Return the (X, Y) coordinate for the center point of the cell that contains the specified text.  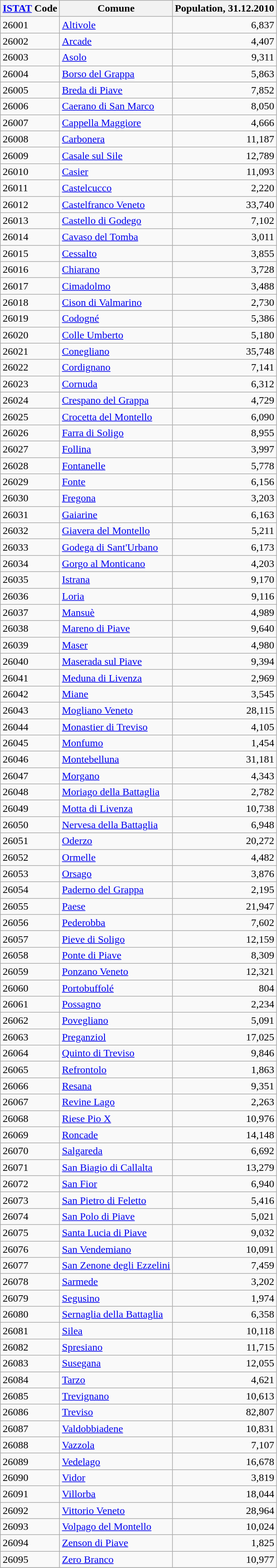
Mogliano Veneto (116, 710)
26022 (30, 368)
26018 (30, 302)
Vazzola (116, 1445)
Trevignano (116, 1396)
Casier (116, 172)
26078 (30, 1282)
5,386 (224, 319)
San Vendemiano (116, 1249)
Ormelle (116, 857)
26031 (30, 515)
26050 (30, 825)
4,980 (224, 645)
20,272 (224, 841)
26079 (30, 1298)
26028 (30, 465)
26049 (30, 808)
21,947 (224, 906)
26025 (30, 416)
12,055 (224, 1363)
26029 (30, 482)
Zero Branco (116, 1559)
Pederobba (116, 923)
26058 (30, 955)
26035 (30, 580)
Riese Pio X (116, 1119)
Segusino (116, 1298)
Treviso (116, 1412)
Moriago della Battaglia (116, 792)
2,263 (224, 1102)
Fregona (116, 498)
Cessalto (116, 253)
Preganziol (116, 1037)
Godega di Sant'Urbano (116, 547)
Cimadolmo (116, 286)
26095 (30, 1559)
26087 (30, 1429)
6,156 (224, 482)
2,195 (224, 890)
Spresiano (116, 1347)
Casale sul Sile (116, 155)
26039 (30, 645)
Ponzano Veneto (116, 971)
26036 (30, 596)
26033 (30, 547)
Cappella Maggiore (116, 123)
14,148 (224, 1135)
5,091 (224, 1021)
Crocetta del Montello (116, 416)
26077 (30, 1266)
31,181 (224, 760)
26066 (30, 1086)
26076 (30, 1249)
26068 (30, 1119)
26030 (30, 498)
26056 (30, 923)
Follina (116, 449)
26092 (30, 1510)
Breda di Piave (116, 90)
Caerano di San Marco (116, 106)
Chiarano (116, 270)
28,964 (224, 1510)
1,974 (224, 1298)
5,863 (224, 74)
9,846 (224, 1053)
26017 (30, 286)
Orsago (116, 874)
1,863 (224, 1070)
26059 (30, 971)
Vedelago (116, 1461)
26012 (30, 205)
Santa Lucia di Piave (116, 1233)
26045 (30, 743)
9,640 (224, 629)
26090 (30, 1478)
9,311 (224, 57)
Conegliano (116, 351)
3,997 (224, 449)
Silea (116, 1331)
5,778 (224, 465)
12,789 (224, 155)
7,141 (224, 368)
26013 (30, 221)
Villorba (116, 1494)
4,407 (224, 41)
10,738 (224, 808)
26007 (30, 123)
San Fior (116, 1184)
6,358 (224, 1315)
Povegliano (116, 1021)
3,203 (224, 498)
4,482 (224, 857)
26037 (30, 612)
6,090 (224, 416)
San Pietro di Feletto (116, 1200)
26026 (30, 433)
Population, 31.12.2010 (224, 9)
Arcade (116, 41)
26085 (30, 1396)
2,234 (224, 1004)
Loria (116, 596)
10,024 (224, 1527)
Revine Lago (116, 1102)
13,279 (224, 1167)
26005 (30, 90)
Zenson di Piave (116, 1543)
Pieve di Soligo (116, 939)
10,613 (224, 1396)
San Polo di Piave (116, 1216)
Portobuffolé (116, 988)
26071 (30, 1167)
Comune (116, 9)
26065 (30, 1070)
Montebelluna (116, 760)
6,173 (224, 547)
26091 (30, 1494)
26094 (30, 1543)
8,309 (224, 955)
5,211 (224, 531)
4,989 (224, 612)
Castelfranco Veneto (116, 205)
26009 (30, 155)
Asolo (116, 57)
2,220 (224, 188)
10,091 (224, 1249)
8,955 (224, 433)
3,202 (224, 1282)
26042 (30, 694)
Paderno del Grappa (116, 890)
33,740 (224, 205)
Susegana (116, 1363)
Monastier di Treviso (116, 727)
26083 (30, 1363)
16,678 (224, 1461)
4,621 (224, 1380)
Ponte di Piave (116, 955)
Vittorio Veneto (116, 1510)
26027 (30, 449)
8,050 (224, 106)
11,093 (224, 172)
26041 (30, 678)
26052 (30, 857)
26075 (30, 1233)
Colle Umberto (116, 335)
5,021 (224, 1216)
Salgareda (116, 1151)
26044 (30, 727)
Maserada sul Piave (116, 661)
Altivole (116, 25)
26063 (30, 1037)
26073 (30, 1200)
2,969 (224, 678)
11,187 (224, 139)
35,748 (224, 351)
26010 (30, 172)
Paese (116, 906)
Morgano (116, 776)
3,488 (224, 286)
Refrontolo (116, 1070)
26011 (30, 188)
26081 (30, 1331)
Roncade (116, 1135)
7,602 (224, 923)
Nervesa della Battaglia (116, 825)
Valdobbiadene (116, 1429)
26053 (30, 874)
26061 (30, 1004)
26014 (30, 237)
26082 (30, 1347)
26043 (30, 710)
12,159 (224, 939)
17,025 (224, 1037)
3,819 (224, 1478)
10,831 (224, 1429)
Possagno (116, 1004)
26054 (30, 890)
26074 (30, 1216)
26089 (30, 1461)
1,454 (224, 743)
Sarmede (116, 1282)
Cordignano (116, 368)
San Biagio di Callalta (116, 1167)
26021 (30, 351)
26086 (30, 1412)
9,394 (224, 661)
2,782 (224, 792)
ISTAT Code (30, 9)
Mareno di Piave (116, 629)
26004 (30, 74)
26040 (30, 661)
Codogné (116, 319)
26048 (30, 792)
26024 (30, 400)
5,416 (224, 1200)
Cavaso del Tomba (116, 237)
26020 (30, 335)
10,976 (224, 1119)
Sernaglia della Battaglia (116, 1315)
Maser (116, 645)
26003 (30, 57)
Oderzo (116, 841)
7,459 (224, 1266)
6,837 (224, 25)
9,116 (224, 596)
26067 (30, 1102)
26047 (30, 776)
Castelcucco (116, 188)
26064 (30, 1053)
4,729 (224, 400)
3,728 (224, 270)
26062 (30, 1021)
3,545 (224, 694)
Giavera del Montello (116, 531)
26055 (30, 906)
4,105 (224, 727)
6,692 (224, 1151)
Carbonera (116, 139)
26016 (30, 270)
804 (224, 988)
26072 (30, 1184)
San Zenone degli Ezzelini (116, 1266)
26034 (30, 564)
Vidor (116, 1478)
Resana (116, 1086)
26015 (30, 253)
Fontanelle (116, 465)
9,170 (224, 580)
12,321 (224, 971)
26057 (30, 939)
Monfumo (116, 743)
26019 (30, 319)
Gaiarine (116, 515)
26001 (30, 25)
26023 (30, 384)
Castello di Godego (116, 221)
18,044 (224, 1494)
Cison di Valmarino (116, 302)
4,343 (224, 776)
26006 (30, 106)
9,351 (224, 1086)
1,825 (224, 1543)
26070 (30, 1151)
82,807 (224, 1412)
2,730 (224, 302)
28,115 (224, 710)
11,715 (224, 1347)
7,852 (224, 90)
26046 (30, 760)
26084 (30, 1380)
10,118 (224, 1331)
Fonte (116, 482)
Tarzo (116, 1380)
7,107 (224, 1445)
26093 (30, 1527)
6,312 (224, 384)
9,032 (224, 1233)
26080 (30, 1315)
Gorgo al Monticano (116, 564)
6,163 (224, 515)
26002 (30, 41)
Meduna di Livenza (116, 678)
Volpago del Montello (116, 1527)
26032 (30, 531)
Quinto di Treviso (116, 1053)
Crespano del Grappa (116, 400)
4,666 (224, 123)
Istrana (116, 580)
5,180 (224, 335)
Mansuè (116, 612)
10,977 (224, 1559)
Cornuda (116, 384)
Borso del Grappa (116, 74)
Miane (116, 694)
7,102 (224, 221)
6,948 (224, 825)
Farra di Soligo (116, 433)
26069 (30, 1135)
3,876 (224, 874)
26088 (30, 1445)
6,940 (224, 1184)
26008 (30, 139)
3,011 (224, 237)
26060 (30, 988)
3,855 (224, 253)
26051 (30, 841)
26038 (30, 629)
Motta di Livenza (116, 808)
4,203 (224, 564)
